Determine the (x, y) coordinate at the center of the cell enclosing the given text.  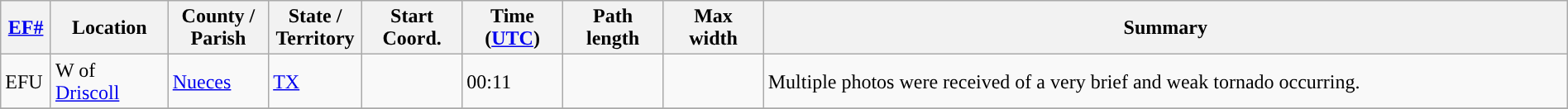
Summary (1165, 28)
Start Coord. (412, 28)
Max width (713, 28)
W of Driscoll (109, 81)
EFU (26, 81)
County / Parish (218, 28)
00:11 (513, 81)
Nueces (218, 81)
Location (109, 28)
State / Territory (316, 28)
Time (UTC) (513, 28)
TX (316, 81)
Multiple photos were received of a very brief and weak tornado occurring. (1165, 81)
EF# (26, 28)
Path length (612, 28)
